Provide the [x, y] coordinate of the cell's center where the given text is located.  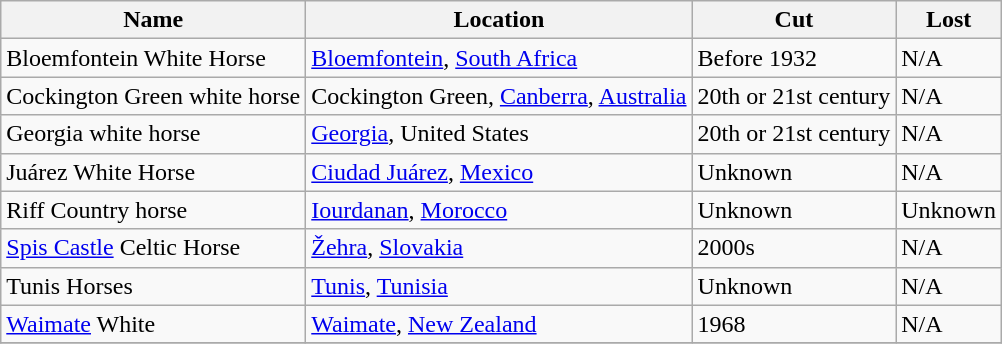
Before 1932 [794, 58]
Waimate, New Zealand [499, 324]
Waimate White [154, 324]
Tunis, Tunisia [499, 286]
Riff Country horse [154, 210]
Cut [794, 20]
Cockington Green white horse [154, 96]
Žehra, Slovakia [499, 248]
Spis Castle Celtic Horse [154, 248]
1968 [794, 324]
Tunis Horses [154, 286]
Iourdanan, Morocco [499, 210]
Cockington Green, Canberra, Australia [499, 96]
Lost [949, 20]
Bloemfontein White Horse [154, 58]
Bloemfontein, South Africa [499, 58]
Juárez White Horse [154, 172]
Location [499, 20]
Name [154, 20]
2000s [794, 248]
Georgia white horse [154, 134]
Ciudad Juárez, Mexico [499, 172]
Georgia, United States [499, 134]
